Pinpoint the cell where the given text exists, returning its (x, y) midpoint coordinate. 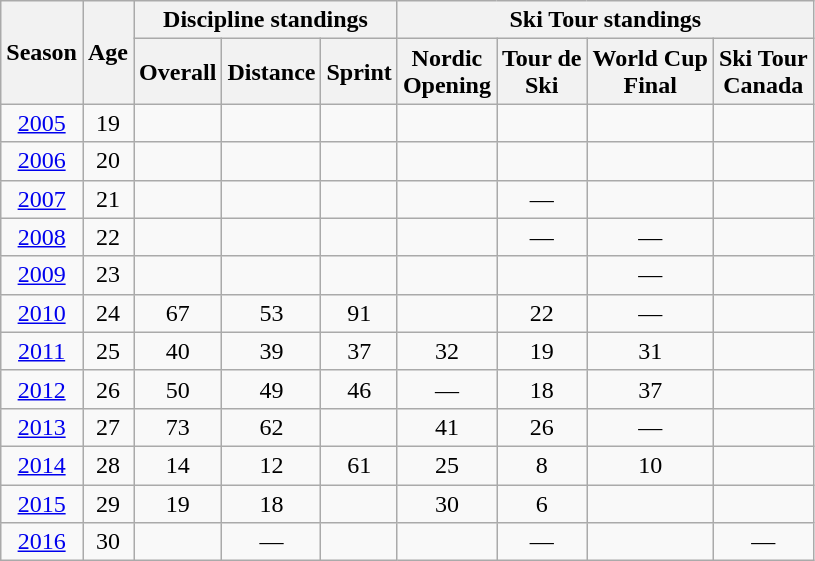
10 (650, 465)
Overall (178, 72)
27 (108, 427)
Ski Tour standings (605, 20)
73 (178, 427)
21 (108, 199)
2012 (42, 389)
2006 (42, 161)
49 (272, 389)
23 (108, 275)
61 (359, 465)
2015 (42, 503)
40 (178, 351)
67 (178, 313)
NordicOpening (446, 72)
2005 (42, 123)
Distance (272, 72)
2014 (42, 465)
41 (446, 427)
50 (178, 389)
29 (108, 503)
12 (272, 465)
Sprint (359, 72)
32 (446, 351)
2009 (42, 275)
2013 (42, 427)
24 (108, 313)
62 (272, 427)
6 (541, 503)
2016 (42, 542)
46 (359, 389)
2010 (42, 313)
World CupFinal (650, 72)
2011 (42, 351)
39 (272, 351)
53 (272, 313)
20 (108, 161)
31 (650, 351)
2007 (42, 199)
14 (178, 465)
Ski TourCanada (763, 72)
Age (108, 52)
Tour deSki (541, 72)
Season (42, 52)
91 (359, 313)
2008 (42, 237)
28 (108, 465)
Discipline standings (266, 20)
8 (541, 465)
